Identify which cell holds the provided text, then report its (x, y) central coordinate. 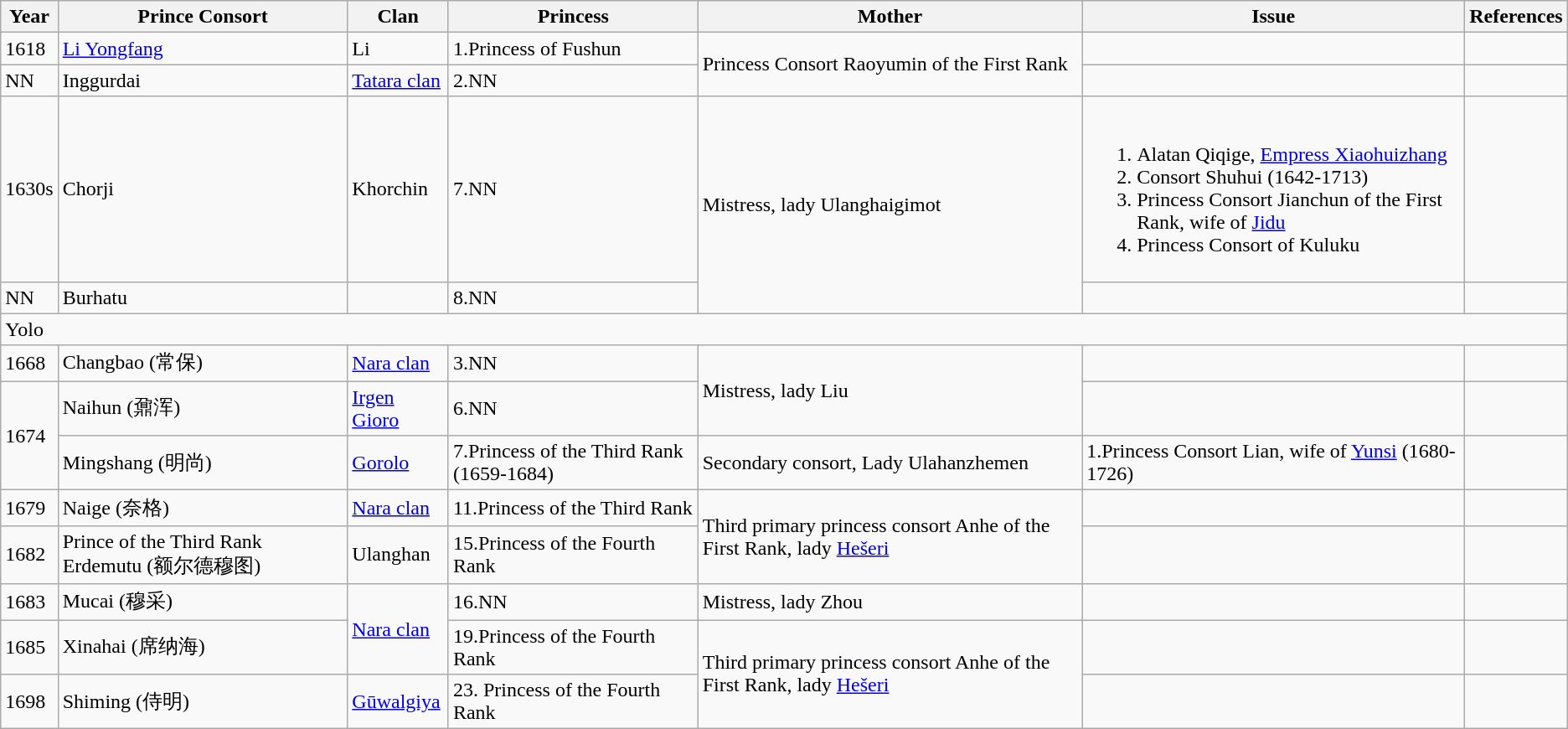
Prince Consort (203, 17)
References (1516, 17)
1679 (29, 508)
15.Princess of the Fourth Rank (573, 555)
Mistress, lady Zhou (890, 602)
Yolo (784, 329)
Burhatu (203, 297)
Clan (399, 17)
Ulanghan (399, 555)
Princess Consort Raoyumin of the First Rank (890, 65)
7.NN (573, 189)
Khorchin (399, 189)
1698 (29, 702)
Mistress, lady Liu (890, 390)
Tatara clan (399, 80)
Naihun (鼐浑) (203, 409)
Prince of the Third Rank Erdemutu (额尔德穆图) (203, 555)
1674 (29, 436)
Inggurdai (203, 80)
Irgen Gioro (399, 409)
19.Princess of the Fourth Rank (573, 647)
23. Princess of the Fourth Rank (573, 702)
16.NN (573, 602)
Chorji (203, 189)
Mingshang (明尚) (203, 463)
3.NN (573, 364)
Princess (573, 17)
Li Yongfang (203, 49)
1685 (29, 647)
Changbao (常保) (203, 364)
6.NN (573, 409)
Secondary consort, Lady Ulahanzhemen (890, 463)
Gorolo (399, 463)
Mucai (穆采) (203, 602)
Naige (奈格) (203, 508)
7.Princess of the Third Rank (1659-1684) (573, 463)
Xinahai (席纳海) (203, 647)
8.NN (573, 297)
Issue (1273, 17)
11.Princess of the Third Rank (573, 508)
1618 (29, 49)
Li (399, 49)
Year (29, 17)
1630s (29, 189)
Mistress, lady Ulanghaigimot (890, 204)
1.Princess of Fushun (573, 49)
1682 (29, 555)
1683 (29, 602)
Gūwalgiya (399, 702)
1668 (29, 364)
Mother (890, 17)
Alatan Qiqige, Empress XiaohuizhangConsort Shuhui (1642-1713)Princess Consort Jianchun of the First Rank, wife of JiduPrincess Consort of Kuluku (1273, 189)
1.Princess Consort Lian, wife of Yunsi (1680-1726) (1273, 463)
Shiming (侍明) (203, 702)
2.NN (573, 80)
